Locate the cell with the specified text and output its (x, y) center coordinate. 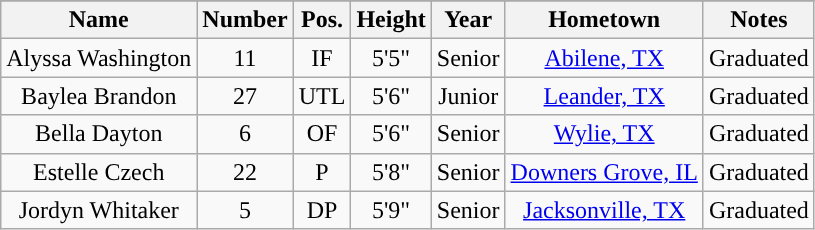
27 (245, 96)
OF (322, 134)
Notes (758, 20)
Alyssa Washington (99, 58)
DP (322, 210)
5'8" (391, 172)
6 (245, 134)
5'5" (391, 58)
Number (245, 20)
5'9" (391, 210)
Name (99, 20)
P (322, 172)
Abilene, TX (604, 58)
IF (322, 58)
Leander, TX (604, 96)
Year (468, 20)
Downers Grove, IL (604, 172)
Wylie, TX (604, 134)
UTL (322, 96)
Baylea Brandon (99, 96)
Hometown (604, 20)
5 (245, 210)
11 (245, 58)
Jacksonville, TX (604, 210)
22 (245, 172)
Junior (468, 96)
Bella Dayton (99, 134)
Estelle Czech (99, 172)
Jordyn Whitaker (99, 210)
Pos. (322, 20)
Height (391, 20)
